Provide the (X, Y) coordinate of the cell's center where the given text is located.  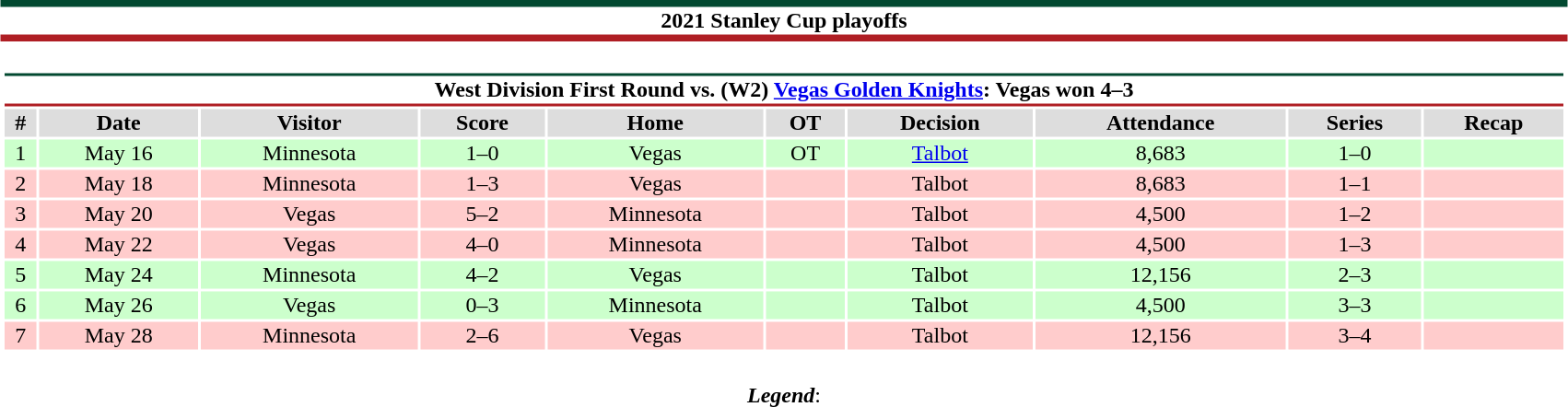
3–3 (1354, 305)
2 (20, 183)
6 (20, 305)
Recap (1494, 122)
Attendance (1161, 122)
4–0 (483, 244)
May 20 (118, 215)
May 16 (118, 154)
2021 Stanley Cup playoffs (784, 20)
4–2 (483, 275)
# (20, 122)
Score (483, 122)
1–2 (1354, 215)
Date (118, 122)
1–1 (1354, 183)
3–4 (1354, 336)
Visitor (310, 122)
4 (20, 244)
5–2 (483, 215)
May 18 (118, 183)
May 24 (118, 275)
Series (1354, 122)
2–3 (1354, 275)
May 22 (118, 244)
May 26 (118, 305)
1 (20, 154)
Home (656, 122)
0–3 (483, 305)
2–6 (483, 336)
3 (20, 215)
Decision (940, 122)
7 (20, 336)
May 28 (118, 336)
5 (20, 275)
West Division First Round vs. (W2) Vegas Golden Knights: Vegas won 4–3 (783, 90)
